Return (X, Y) of the center of cell containing provided text 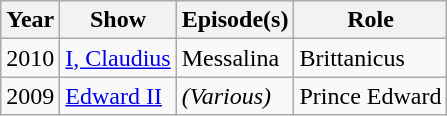
Prince Edward (370, 96)
I, Claudius (118, 58)
Episode(s) (235, 20)
Year (30, 20)
2010 (30, 58)
Brittanicus (370, 58)
Show (118, 20)
Edward II (118, 96)
Messalina (235, 58)
Role (370, 20)
(Various) (235, 96)
2009 (30, 96)
